Extract the [x, y] coordinate from the center of the cell holding the provided text.  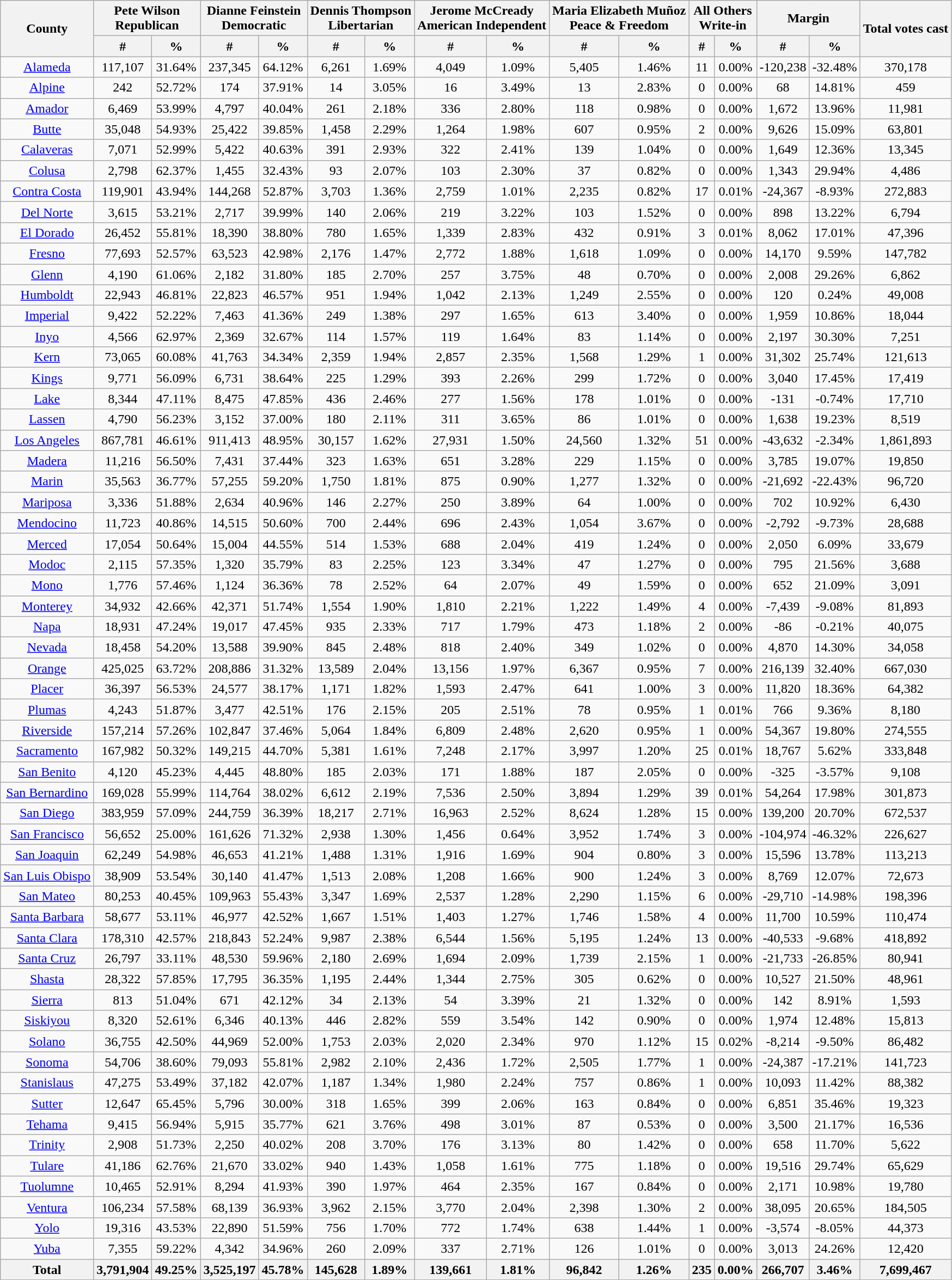
7,248 [451, 751]
52.87% [283, 191]
31,302 [783, 357]
1.44% [654, 1228]
Siskiyou [47, 1021]
114,764 [230, 793]
2.80% [518, 108]
2.55% [654, 295]
16,963 [451, 813]
5,796 [230, 1104]
3.22% [518, 212]
260 [335, 1248]
Glenn [47, 274]
123 [451, 564]
145,628 [335, 1270]
1.14% [654, 337]
49.25% [176, 1270]
-26.85% [834, 959]
20.65% [834, 1207]
41.93% [283, 1186]
56.53% [176, 689]
10.86% [834, 316]
40.63% [283, 150]
2.10% [390, 1062]
167,982 [123, 751]
5,622 [906, 1145]
30,157 [335, 440]
Calaveras [47, 150]
44.55% [283, 544]
52.99% [176, 150]
11 [701, 67]
2,798 [123, 170]
383,959 [123, 813]
42.51% [283, 710]
425,025 [123, 668]
301,873 [906, 793]
225 [335, 378]
-7,439 [783, 606]
1.49% [654, 606]
42.07% [283, 1083]
911,413 [230, 440]
-43,632 [783, 440]
1,187 [335, 1083]
80,941 [906, 959]
35,563 [123, 481]
6,612 [335, 793]
139 [584, 150]
1,042 [451, 295]
3.75% [518, 274]
86,482 [906, 1041]
San Benito [47, 772]
2,772 [451, 253]
43.53% [176, 1228]
1,916 [451, 855]
24,577 [230, 689]
37.44% [283, 461]
2.19% [390, 793]
1.64% [518, 337]
1,776 [123, 585]
266,707 [783, 1270]
Stanislaus [47, 1083]
3.76% [390, 1124]
7,699,467 [906, 1270]
34.34% [283, 357]
141,723 [906, 1062]
Tulare [47, 1166]
Santa Cruz [47, 959]
79,093 [230, 1062]
638 [584, 1228]
19,017 [230, 627]
1,320 [230, 564]
41.36% [283, 316]
198,396 [906, 896]
1,058 [451, 1166]
667,030 [906, 668]
780 [335, 233]
42.50% [176, 1041]
2,505 [584, 1062]
Los Angeles [47, 440]
11,216 [123, 461]
613 [584, 316]
0.02% [735, 1041]
2.34% [518, 1041]
3,703 [335, 191]
-29,710 [783, 896]
2.17% [518, 751]
171 [451, 772]
Nevada [47, 648]
Pete WilsonRepublican [147, 19]
-9.73% [834, 523]
219 [451, 212]
6.09% [834, 544]
3.49% [518, 88]
San Mateo [47, 896]
39.90% [283, 648]
Inyo [47, 337]
3.01% [518, 1124]
56,652 [123, 834]
658 [783, 1145]
2,982 [335, 1062]
3.46% [834, 1270]
52.24% [283, 937]
Monterey [47, 606]
845 [335, 648]
14.81% [834, 88]
36.39% [283, 813]
951 [335, 295]
52.57% [176, 253]
237,345 [230, 67]
3,894 [584, 793]
297 [451, 316]
22,823 [230, 295]
4,243 [123, 710]
55.43% [283, 896]
323 [335, 461]
7,071 [123, 150]
14 [335, 88]
19,316 [123, 1228]
2.18% [390, 108]
15.09% [834, 129]
242 [123, 88]
446 [335, 1021]
621 [335, 1124]
106,234 [123, 1207]
1.58% [654, 917]
47.24% [176, 627]
Yuba [47, 1248]
12.48% [834, 1021]
7 [701, 668]
2.24% [518, 1083]
45.78% [283, 1270]
3.70% [390, 1145]
42.66% [176, 606]
1,554 [335, 606]
13.22% [834, 212]
Mendocino [47, 523]
6,367 [584, 668]
277 [451, 399]
68 [783, 88]
1.70% [390, 1228]
49,008 [906, 295]
19,323 [906, 1104]
114 [335, 337]
651 [451, 461]
San Francisco [47, 834]
37 [584, 170]
86 [584, 419]
9,987 [335, 937]
57.09% [176, 813]
1.50% [518, 440]
2,359 [335, 357]
Sacramento [47, 751]
2,634 [230, 502]
40.45% [176, 896]
-325 [783, 772]
Butte [47, 129]
120 [783, 295]
62,249 [123, 855]
1,403 [451, 917]
140 [335, 212]
1,277 [584, 481]
3,785 [783, 461]
19.07% [834, 461]
40.96% [283, 502]
1.36% [390, 191]
-9.68% [834, 937]
65,629 [906, 1166]
139,661 [451, 1270]
30.00% [283, 1104]
40.13% [283, 1021]
56.94% [176, 1124]
3.67% [654, 523]
Alpine [47, 88]
0.64% [518, 834]
47,275 [123, 1083]
1.38% [390, 316]
63,523 [230, 253]
121,613 [906, 357]
118 [584, 108]
3.34% [518, 564]
10,527 [783, 979]
6,430 [906, 502]
2,857 [451, 357]
47.85% [283, 399]
-24,387 [783, 1062]
33.02% [283, 1166]
0.24% [834, 295]
Lassen [47, 419]
48.80% [283, 772]
3.65% [518, 419]
272,883 [906, 191]
2.33% [390, 627]
1.84% [390, 730]
775 [584, 1166]
29.74% [834, 1166]
22,943 [123, 295]
17,054 [123, 544]
9,415 [123, 1124]
2,759 [451, 191]
12.07% [834, 875]
Colusa [47, 170]
2.27% [390, 502]
50.64% [176, 544]
766 [783, 710]
3,962 [335, 1207]
940 [335, 1166]
11.42% [834, 1083]
205 [451, 710]
818 [451, 648]
-21,692 [783, 481]
3,091 [906, 585]
5,381 [335, 751]
2,050 [783, 544]
1.59% [654, 585]
24,560 [584, 440]
10,093 [783, 1083]
257 [451, 274]
102,847 [230, 730]
1.34% [390, 1083]
1,458 [335, 129]
2.25% [390, 564]
3,013 [783, 1248]
14.30% [834, 648]
1,488 [335, 855]
4,797 [230, 108]
756 [335, 1228]
10.98% [834, 1186]
1,694 [451, 959]
Total votes cast [906, 28]
1,456 [451, 834]
261 [335, 108]
3,152 [230, 419]
57.85% [176, 979]
Sonoma [47, 1062]
-14.98% [834, 896]
53.21% [176, 212]
21.17% [834, 1124]
147,782 [906, 253]
10.92% [834, 502]
12,420 [906, 1248]
391 [335, 150]
900 [584, 875]
1.26% [654, 1270]
Jerome McCreadyAmerican Independent [482, 19]
18,931 [123, 627]
1,455 [230, 170]
42.52% [283, 917]
249 [335, 316]
904 [584, 855]
47.11% [176, 399]
77,693 [123, 253]
2.82% [390, 1021]
1,750 [335, 481]
54.93% [176, 129]
39.99% [283, 212]
1.51% [390, 917]
126 [584, 1248]
Kings [47, 378]
3,500 [783, 1124]
419 [584, 544]
1,974 [783, 1021]
2.47% [518, 689]
62.76% [176, 1166]
71.32% [283, 834]
2,008 [783, 274]
San Luis Obispo [47, 875]
55.99% [176, 793]
187 [584, 772]
25 [701, 751]
1,264 [451, 129]
1.82% [390, 689]
6,346 [230, 1021]
34 [335, 1000]
-17.21% [834, 1062]
37,182 [230, 1083]
96,842 [584, 1270]
2,717 [230, 212]
32.43% [283, 170]
24.26% [834, 1248]
51.73% [176, 1145]
0.62% [654, 979]
1.63% [390, 461]
Tuolumne [47, 1186]
0.70% [654, 274]
33.11% [176, 959]
1.66% [518, 875]
31.32% [283, 668]
2,182 [230, 274]
Napa [47, 627]
3.13% [518, 1145]
2.26% [518, 378]
57,255 [230, 481]
-2.34% [834, 440]
30.30% [834, 337]
54,706 [123, 1062]
1.79% [518, 627]
88,382 [906, 1083]
47,396 [906, 233]
18,767 [783, 751]
1,222 [584, 606]
48,530 [230, 959]
4,190 [123, 274]
53.54% [176, 875]
17,419 [906, 378]
-120,238 [783, 67]
311 [451, 419]
390 [335, 1186]
39.85% [283, 129]
875 [451, 481]
Margin [808, 19]
-104,974 [783, 834]
498 [451, 1124]
19,850 [906, 461]
30,140 [230, 875]
1.43% [390, 1166]
399 [451, 1104]
Maria Elizabeth MuñozPeace & Freedom [619, 19]
-0.74% [834, 399]
6,261 [335, 67]
3.89% [518, 502]
-46.32% [834, 834]
35,048 [123, 129]
6,469 [123, 108]
20.70% [834, 813]
229 [584, 461]
3,347 [335, 896]
110,474 [906, 917]
42.12% [283, 1000]
-21,733 [783, 959]
64.12% [283, 67]
47 [584, 564]
244,759 [230, 813]
370,178 [906, 67]
13.78% [834, 855]
1,249 [584, 295]
1,208 [451, 875]
813 [123, 1000]
4,790 [123, 419]
21,670 [230, 1166]
2.40% [518, 648]
52.00% [283, 1041]
8,294 [230, 1186]
35.46% [834, 1104]
1,667 [335, 917]
464 [451, 1186]
17,710 [906, 399]
0.91% [654, 233]
18,217 [335, 813]
42,371 [230, 606]
15,004 [230, 544]
42.98% [283, 253]
1,513 [335, 875]
36.35% [283, 979]
58,677 [123, 917]
717 [451, 627]
2.70% [390, 274]
21.09% [834, 585]
6 [701, 896]
607 [584, 129]
37.91% [283, 88]
36,397 [123, 689]
17.45% [834, 378]
113,213 [906, 855]
38.64% [283, 378]
226,627 [906, 834]
52.61% [176, 1021]
7,431 [230, 461]
119,901 [123, 191]
53.99% [176, 108]
2.69% [390, 959]
-40,533 [783, 937]
8,062 [783, 233]
48 [584, 274]
2.46% [390, 399]
459 [906, 88]
250 [451, 502]
Merced [47, 544]
21.56% [834, 564]
13.96% [834, 108]
Sutter [47, 1104]
36.93% [283, 1207]
18,044 [906, 316]
8.91% [834, 1000]
1,649 [783, 150]
1,753 [335, 1041]
-8,214 [783, 1041]
4,342 [230, 1248]
64,382 [906, 689]
52.91% [176, 1186]
867,781 [123, 440]
-9.08% [834, 606]
25.00% [176, 834]
All OthersWrite-in [723, 19]
San Joaquin [47, 855]
5,064 [335, 730]
473 [584, 627]
772 [451, 1228]
15,596 [783, 855]
1.12% [654, 1041]
50.32% [176, 751]
12,647 [123, 1104]
2.93% [390, 150]
696 [451, 523]
3,336 [123, 502]
53.49% [176, 1083]
10,465 [123, 1186]
22,890 [230, 1228]
2,436 [451, 1062]
21.50% [834, 979]
119 [451, 337]
1.04% [654, 150]
4,870 [783, 648]
41.21% [283, 855]
Santa Barbara [47, 917]
7,536 [451, 793]
18,390 [230, 233]
671 [230, 1000]
63.72% [176, 668]
Solano [47, 1041]
2.50% [518, 793]
2.05% [654, 772]
1.47% [390, 253]
1,343 [783, 170]
0.53% [654, 1124]
54.98% [176, 855]
6,544 [451, 937]
109,963 [230, 896]
60.08% [176, 357]
31.64% [176, 67]
41,763 [230, 357]
641 [584, 689]
54.20% [176, 648]
4,049 [451, 67]
2,020 [451, 1041]
7,355 [123, 1248]
178,310 [123, 937]
-8.93% [834, 191]
Placer [47, 689]
29.26% [834, 274]
1.46% [654, 67]
1.42% [654, 1145]
Mono [47, 585]
27,931 [451, 440]
41,186 [123, 1166]
688 [451, 544]
56.09% [176, 378]
Plumas [47, 710]
8,769 [783, 875]
2.41% [518, 150]
7,463 [230, 316]
80,253 [123, 896]
3,525,197 [230, 1270]
2.43% [518, 523]
2.38% [390, 937]
38.80% [283, 233]
2,620 [584, 730]
-0.21% [834, 627]
93 [335, 170]
1.02% [654, 648]
18.36% [834, 689]
1,124 [230, 585]
34.96% [283, 1248]
2.11% [390, 419]
322 [451, 150]
208 [335, 1145]
3,997 [584, 751]
38,095 [783, 1207]
167 [584, 1186]
36.36% [283, 585]
25.74% [834, 357]
13,588 [230, 648]
6,809 [451, 730]
-32.48% [834, 67]
216,139 [783, 668]
53.11% [176, 917]
149,215 [230, 751]
Santa Clara [47, 937]
26,452 [123, 233]
3.28% [518, 461]
19.80% [834, 730]
56.50% [176, 461]
San Diego [47, 813]
2.29% [390, 129]
5.62% [834, 751]
32.40% [834, 668]
274,555 [906, 730]
44,373 [906, 1228]
8,624 [584, 813]
-3.57% [834, 772]
3,952 [584, 834]
42.57% [176, 937]
6,862 [906, 274]
-22.43% [834, 481]
3.05% [390, 88]
13,345 [906, 150]
9,771 [123, 378]
299 [584, 378]
9.36% [834, 710]
Tehama [47, 1124]
38,909 [123, 875]
17.01% [834, 233]
2,180 [335, 959]
Dianne FeinsteinDemocratic [254, 19]
19.23% [834, 419]
Fresno [47, 253]
59.22% [176, 1248]
4,486 [906, 170]
11,820 [783, 689]
19,780 [906, 1186]
34,932 [123, 606]
161,626 [230, 834]
-3,574 [783, 1228]
2.75% [518, 979]
Modoc [47, 564]
65.45% [176, 1104]
32.67% [283, 337]
Madera [47, 461]
0.80% [654, 855]
333,848 [906, 751]
35.79% [283, 564]
52.22% [176, 316]
6,851 [783, 1104]
Trinity [47, 1145]
757 [584, 1083]
12.36% [834, 150]
2,908 [123, 1145]
57.46% [176, 585]
51.74% [283, 606]
2,250 [230, 1145]
3.40% [654, 316]
2,197 [783, 337]
8,519 [906, 419]
3,615 [123, 212]
-86 [783, 627]
26,797 [123, 959]
1.98% [518, 129]
139,200 [783, 813]
6,731 [230, 378]
2,537 [451, 896]
Yolo [47, 1228]
Mariposa [47, 502]
3.54% [518, 1021]
37.46% [283, 730]
46,653 [230, 855]
174 [230, 88]
17.98% [834, 793]
146 [335, 502]
46.61% [176, 440]
-9.50% [834, 1041]
2,171 [783, 1186]
9,422 [123, 316]
235 [701, 1270]
40.04% [283, 108]
336 [451, 108]
1,568 [584, 357]
36.77% [176, 481]
652 [783, 585]
17,795 [230, 979]
54,367 [783, 730]
117,107 [123, 67]
25,422 [230, 129]
393 [451, 378]
13,156 [451, 668]
1,980 [451, 1083]
63,801 [906, 129]
163 [584, 1104]
51.88% [176, 502]
1.90% [390, 606]
2,369 [230, 337]
31.80% [283, 274]
6,794 [906, 212]
15,813 [906, 1021]
9.59% [834, 253]
178 [584, 399]
68,139 [230, 1207]
47.45% [283, 627]
0.98% [654, 108]
40.86% [176, 523]
19,516 [783, 1166]
61.06% [176, 274]
29.94% [834, 170]
38.17% [283, 689]
559 [451, 1021]
44,969 [230, 1041]
4,120 [123, 772]
34,058 [906, 648]
418,892 [906, 937]
898 [783, 212]
3,040 [783, 378]
795 [783, 564]
157,214 [123, 730]
4,566 [123, 337]
44.70% [283, 751]
Imperial [47, 316]
1.62% [390, 440]
80 [584, 1145]
46,977 [230, 917]
49 [584, 585]
Shasta [47, 979]
1,810 [451, 606]
9,626 [783, 129]
1,171 [335, 689]
1,861,893 [906, 440]
184,505 [906, 1207]
96,720 [906, 481]
El Dorado [47, 233]
436 [335, 399]
8,475 [230, 399]
672,537 [906, 813]
51.04% [176, 1000]
41.47% [283, 875]
8,180 [906, 710]
Ventura [47, 1207]
52.72% [176, 88]
54 [451, 1000]
County [47, 28]
702 [783, 502]
35.77% [283, 1124]
2,290 [584, 896]
62.97% [176, 337]
73,065 [123, 357]
Sierra [47, 1000]
21 [584, 1000]
2,398 [584, 1207]
2.21% [518, 606]
514 [335, 544]
43.94% [176, 191]
144,268 [230, 191]
1,672 [783, 108]
349 [584, 648]
46.81% [176, 295]
Contra Costa [47, 191]
37.00% [283, 419]
2.08% [390, 875]
50.60% [283, 523]
1,339 [451, 233]
11.70% [834, 1145]
-24,367 [783, 191]
18,458 [123, 648]
14,515 [230, 523]
51.87% [176, 710]
10.59% [834, 917]
40,075 [906, 627]
305 [584, 979]
Del Norte [47, 212]
7,251 [906, 337]
38.02% [283, 793]
2.30% [518, 170]
5,195 [584, 937]
208,886 [230, 668]
-131 [783, 399]
3.39% [518, 1000]
-2,792 [783, 523]
54,264 [783, 793]
1,638 [783, 419]
16,536 [906, 1124]
Riverside [47, 730]
33,679 [906, 544]
3,791,904 [123, 1270]
72,673 [906, 875]
1,054 [584, 523]
970 [584, 1041]
0.86% [654, 1083]
48.95% [283, 440]
57.26% [176, 730]
-8.05% [834, 1228]
62.37% [176, 170]
1,739 [584, 959]
Amador [47, 108]
1,618 [584, 253]
16 [451, 88]
2,115 [123, 564]
8,344 [123, 399]
1.52% [654, 212]
Humboldt [47, 295]
700 [335, 523]
8,320 [123, 1021]
59.96% [283, 959]
5,915 [230, 1124]
13,589 [335, 668]
337 [451, 1248]
1.57% [390, 337]
180 [335, 419]
2.51% [518, 710]
Total [47, 1270]
28,322 [123, 979]
1,959 [783, 316]
3,770 [451, 1207]
57.58% [176, 1207]
935 [335, 627]
51.59% [283, 1228]
46.57% [283, 295]
Orange [47, 668]
45.23% [176, 772]
1.31% [390, 855]
57.35% [176, 564]
28,688 [906, 523]
5,422 [230, 150]
11,723 [123, 523]
40.02% [283, 1145]
Kern [47, 357]
169,028 [123, 793]
1,195 [335, 979]
Marin [47, 481]
38.60% [176, 1062]
2,938 [335, 834]
3,688 [906, 564]
2,235 [584, 191]
1.77% [654, 1062]
San Bernardino [47, 793]
36,755 [123, 1041]
2,176 [335, 253]
4,445 [230, 772]
318 [335, 1104]
1.89% [390, 1270]
432 [584, 233]
3,477 [230, 710]
9,108 [906, 772]
48,961 [906, 979]
87 [584, 1124]
51 [701, 440]
17 [701, 191]
218,843 [230, 937]
56.23% [176, 419]
81,893 [906, 606]
1.20% [654, 751]
59.20% [283, 481]
1,746 [584, 917]
Lake [47, 399]
5,405 [584, 67]
Alameda [47, 67]
Dennis ThompsonLibertarian [361, 19]
1,344 [451, 979]
14,170 [783, 253]
11,981 [906, 108]
1.53% [390, 544]
11,700 [783, 917]
39 [701, 793]
